Scan for the cell matching the given text and deliver its (X, Y) coordinate at center. 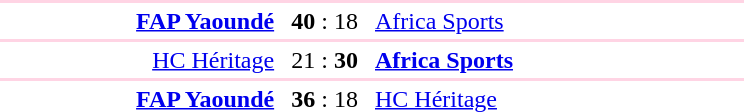
40 : 18 (325, 21)
HC Héritage (138, 60)
FAP Yaoundé (138, 21)
21 : 30 (325, 60)
